Return (x, y) of the center of cell containing provided text 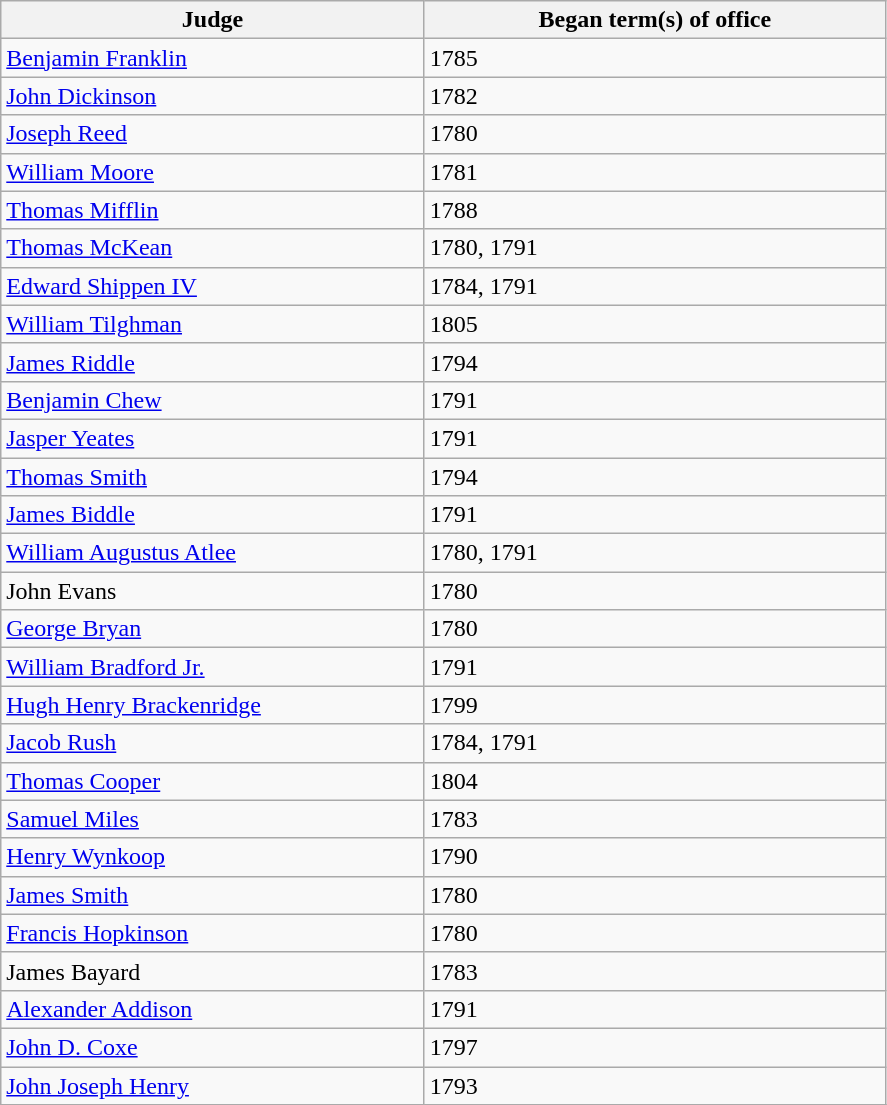
John Joseph Henry (213, 1085)
Hugh Henry Brackenridge (213, 705)
Francis Hopkinson (213, 933)
Jacob Rush (213, 743)
John D. Coxe (213, 1047)
James Bayard (213, 971)
Joseph Reed (213, 134)
William Moore (213, 172)
1782 (654, 96)
Alexander Addison (213, 1009)
1804 (654, 781)
Samuel Miles (213, 819)
Thomas Cooper (213, 781)
James Riddle (213, 362)
John Evans (213, 591)
George Bryan (213, 629)
1799 (654, 705)
Began term(s) of office (654, 20)
James Biddle (213, 515)
Benjamin Chew (213, 400)
1785 (654, 58)
William Bradford Jr. (213, 667)
Thomas McKean (213, 248)
Thomas Mifflin (213, 210)
Judge (213, 20)
Jasper Yeates (213, 438)
John Dickinson (213, 96)
Benjamin Franklin (213, 58)
1797 (654, 1047)
Henry Wynkoop (213, 857)
Thomas Smith (213, 477)
1788 (654, 210)
William Augustus Atlee (213, 553)
Edward Shippen IV (213, 286)
1793 (654, 1085)
1790 (654, 857)
1805 (654, 324)
William Tilghman (213, 324)
James Smith (213, 895)
1781 (654, 172)
